Return [X, Y] of the center of cell containing provided text 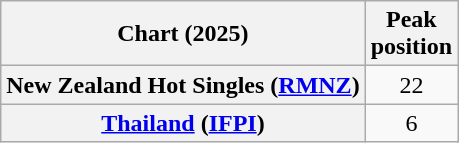
New Zealand Hot Singles (RMNZ) [183, 85]
6 [411, 123]
Chart (2025) [183, 34]
Thailand (IFPI) [183, 123]
Peakposition [411, 34]
22 [411, 85]
